Pinpoint the cell where the given text exists, returning its (X, Y) midpoint coordinate. 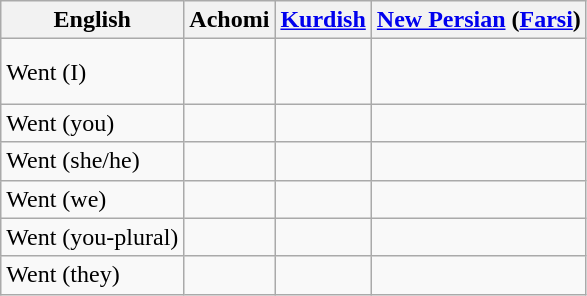
Went (I) (92, 72)
Achomi (230, 20)
Went (they) (92, 275)
New Persian (Farsi) (478, 20)
Went (you-plural) (92, 237)
Went (we) (92, 199)
Kurdish (323, 20)
Went (she/he) (92, 161)
Went (you) (92, 123)
English (92, 20)
